Return the (x, y) coordinate for the center point of the cell that contains the specified text.  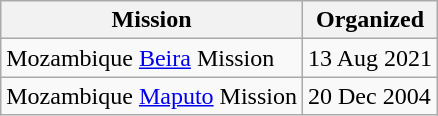
20 Dec 2004 (370, 96)
Mission (152, 20)
13 Aug 2021 (370, 58)
Organized (370, 20)
Mozambique Beira Mission (152, 58)
Mozambique Maputo Mission (152, 96)
